Pinpoint the cell where the given text exists, returning its [x, y] midpoint coordinate. 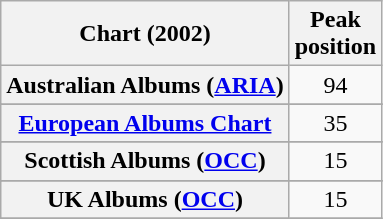
35 [335, 123]
Peakposition [335, 34]
UK Albums (OCC) [145, 199]
Chart (2002) [145, 34]
94 [335, 85]
European Albums Chart [145, 123]
Scottish Albums (OCC) [145, 161]
Australian Albums (ARIA) [145, 85]
